Return the (x, y) coordinate for the center point of the cell that contains the specified text.  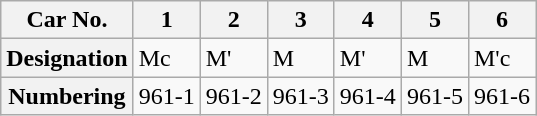
M'c (502, 58)
Mc (166, 58)
3 (300, 20)
Car No. (67, 20)
6 (502, 20)
961-5 (434, 96)
961-4 (368, 96)
1 (166, 20)
961-1 (166, 96)
961-6 (502, 96)
Numbering (67, 96)
961-2 (234, 96)
2 (234, 20)
961-3 (300, 96)
4 (368, 20)
Designation (67, 58)
5 (434, 20)
